From the cell containing the given text, extract its center point as [x, y] coordinate. 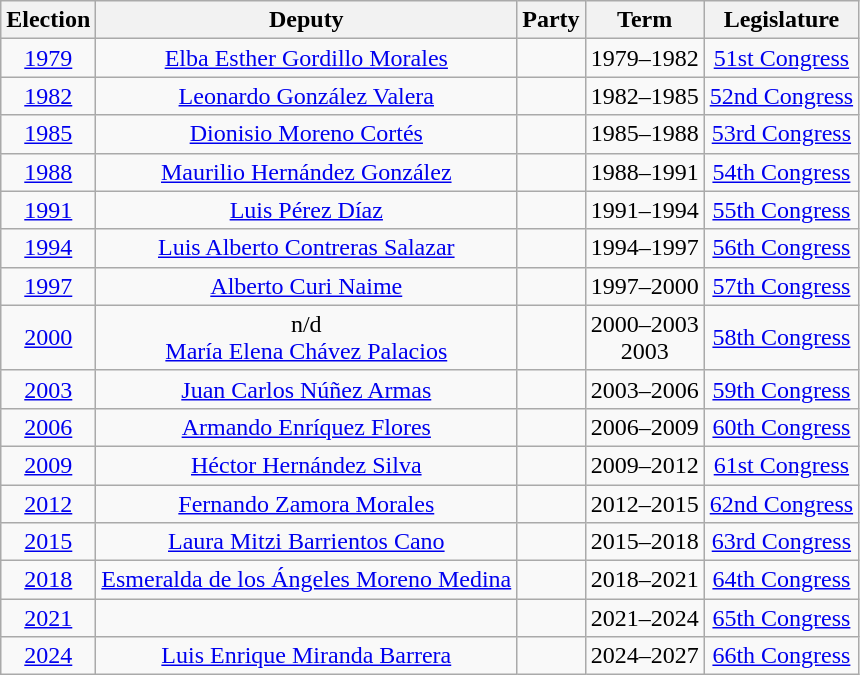
52nd Congress [781, 96]
2003–2006 [644, 389]
Election [48, 20]
56th Congress [781, 248]
Party [551, 20]
2009–2012 [644, 465]
Legislature [781, 20]
61st Congress [781, 465]
58th Congress [781, 338]
64th Congress [781, 580]
Armando Enríquez Flores [306, 427]
66th Congress [781, 656]
57th Congress [781, 286]
Dionisio Moreno Cortés [306, 134]
Luis Pérez Díaz [306, 210]
1994 [48, 248]
1988–1991 [644, 172]
2006 [48, 427]
2015 [48, 542]
2018 [48, 580]
60th Congress [781, 427]
2003 [48, 389]
1985 [48, 134]
1988 [48, 172]
2021–2024 [644, 618]
2024–2027 [644, 656]
Héctor Hernández Silva [306, 465]
Juan Carlos Núñez Armas [306, 389]
1997–2000 [644, 286]
53rd Congress [781, 134]
2012 [48, 503]
Alberto Curi Naime [306, 286]
65th Congress [781, 618]
1997 [48, 286]
Term [644, 20]
2015–2018 [644, 542]
2018–2021 [644, 580]
62nd Congress [781, 503]
1982 [48, 96]
1985–1988 [644, 134]
Esmeralda de los Ángeles Moreno Medina [306, 580]
63rd Congress [781, 542]
1982–1985 [644, 96]
1991 [48, 210]
Luis Alberto Contreras Salazar [306, 248]
Laura Mitzi Barrientos Cano [306, 542]
51st Congress [781, 58]
Maurilio Hernández González [306, 172]
1991–1994 [644, 210]
2006–2009 [644, 427]
1979 [48, 58]
Fernando Zamora Morales [306, 503]
1979–1982 [644, 58]
Deputy [306, 20]
Luis Enrique Miranda Barrera [306, 656]
n/dMaría Elena Chávez Palacios [306, 338]
Elba Esther Gordillo Morales [306, 58]
2009 [48, 465]
2021 [48, 618]
Leonardo González Valera [306, 96]
1994–1997 [644, 248]
2000 [48, 338]
2024 [48, 656]
2012–2015 [644, 503]
55th Congress [781, 210]
59th Congress [781, 389]
54th Congress [781, 172]
2000–20032003 [644, 338]
